Scan for the cell matching the given text and deliver its (x, y) coordinate at center. 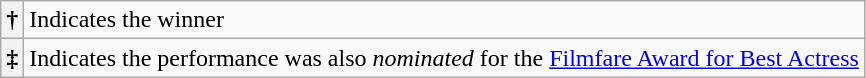
† (12, 20)
Indicates the winner (444, 20)
‡ (12, 58)
Indicates the performance was also nominated for the Filmfare Award for Best Actress (444, 58)
